Provide the (x, y) coordinate of the cell's center where the given text is located.  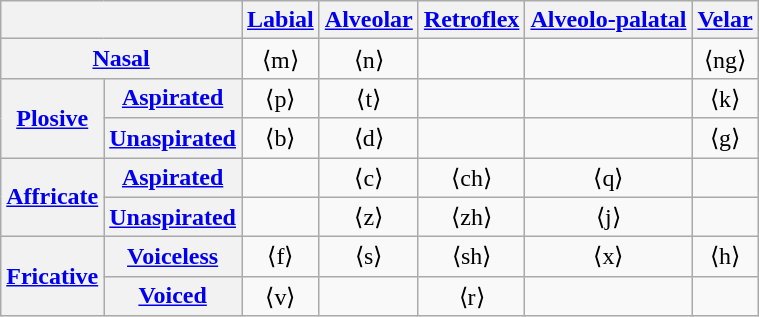
⟨c⟩ (368, 178)
⟨zh⟩ (472, 217)
Voiced (173, 296)
⟨x⟩ (608, 257)
⟨b⟩ (281, 138)
⟨z⟩ (368, 217)
Retroflex (472, 20)
Nasal (122, 59)
⟨k⟩ (725, 98)
⟨m⟩ (281, 59)
⟨h⟩ (725, 257)
Voiceless (173, 257)
⟨s⟩ (368, 257)
Labial (281, 20)
Alveolar (368, 20)
⟨j⟩ (608, 217)
Velar (725, 20)
⟨f⟩ (281, 257)
⟨n⟩ (368, 59)
⟨ch⟩ (472, 178)
Affricate (52, 198)
⟨v⟩ (281, 296)
⟨g⟩ (725, 138)
⟨p⟩ (281, 98)
⟨ng⟩ (725, 59)
⟨r⟩ (472, 296)
Plosive (52, 118)
⟨t⟩ (368, 98)
Fricative (52, 276)
⟨d⟩ (368, 138)
Alveolo-palatal (608, 20)
⟨sh⟩ (472, 257)
⟨q⟩ (608, 178)
